For the text-containing cell, return its midpoint in (X, Y) coordinate format. 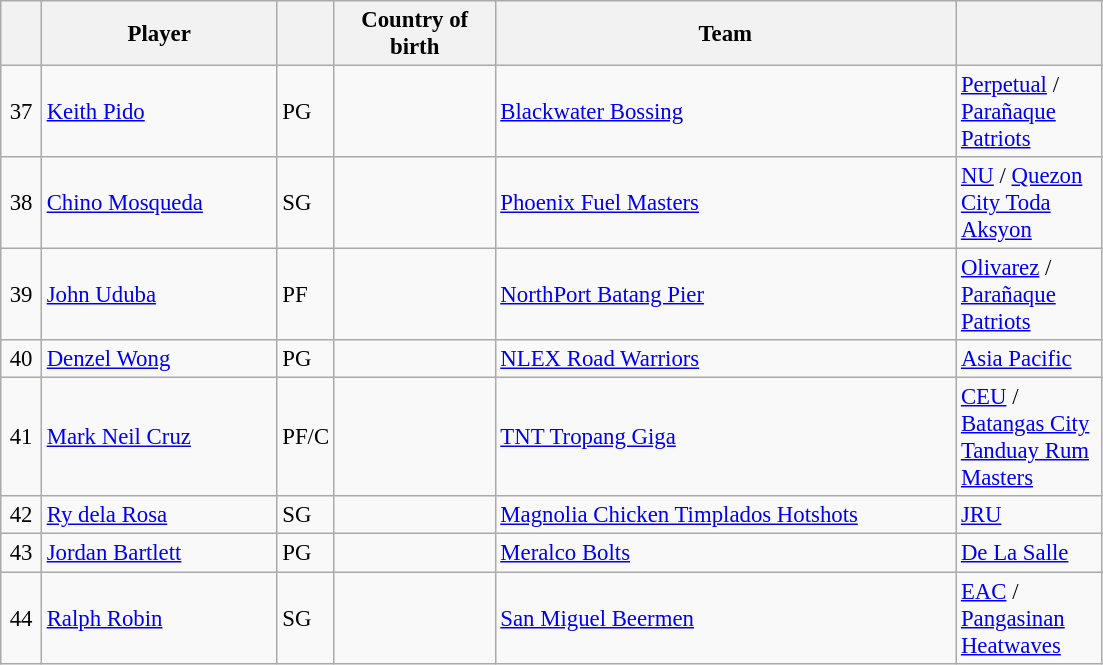
38 (22, 203)
Team (726, 34)
PF/C (306, 438)
Phoenix Fuel Masters (726, 203)
San Miguel Beermen (726, 618)
Blackwater Bossing (726, 112)
EAC / Pangasinan Heatwaves (1029, 618)
Perpetual / Parañaque Patriots (1029, 112)
43 (22, 553)
40 (22, 359)
PF (306, 295)
NorthPort Batang Pier (726, 295)
CEU / Batangas City Tanduay Rum Masters (1029, 438)
JRU (1029, 515)
John Uduba (159, 295)
NLEX Road Warriors (726, 359)
Ry dela Rosa (159, 515)
De La Salle (1029, 553)
Keith Pido (159, 112)
NU / Quezon City Toda Aksyon (1029, 203)
39 (22, 295)
Ralph Robin (159, 618)
37 (22, 112)
Mark Neil Cruz (159, 438)
Country of birth (414, 34)
Player (159, 34)
Meralco Bolts (726, 553)
Denzel Wong (159, 359)
Magnolia Chicken Timplados Hotshots (726, 515)
Asia Pacific (1029, 359)
44 (22, 618)
41 (22, 438)
42 (22, 515)
Olivarez / Parañaque Patriots (1029, 295)
TNT Tropang Giga (726, 438)
Chino Mosqueda (159, 203)
Jordan Bartlett (159, 553)
